Determine the (x, y) coordinate at the center of the cell enclosing the given text.  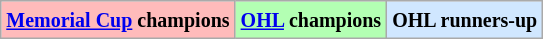
OHL runners-up (465, 20)
OHL champions (311, 20)
Memorial Cup champions (118, 20)
